From the cell containing the given text, extract its center point as (X, Y) coordinate. 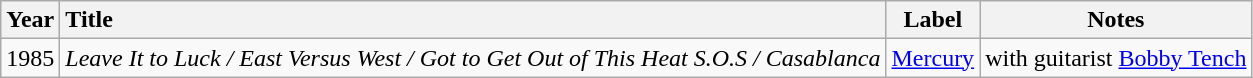
Label (933, 20)
1985 (30, 58)
Title (473, 20)
Mercury (933, 58)
with guitarist Bobby Tench (1116, 58)
Notes (1116, 20)
Leave It to Luck / East Versus West / Got to Get Out of This Heat S.O.S / Casablanca (473, 58)
Year (30, 20)
